Pinpoint the cell where the given text exists, returning its [X, Y] midpoint coordinate. 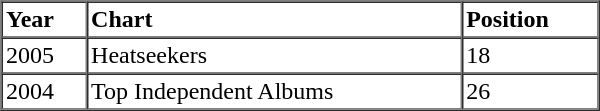
18 [530, 56]
2004 [44, 92]
26 [530, 92]
Top Independent Albums [274, 92]
Chart [274, 20]
Year [44, 20]
Position [530, 20]
Heatseekers [274, 56]
2005 [44, 56]
